Search for the cell housing the specified text and yield its [X, Y] center coordinate. 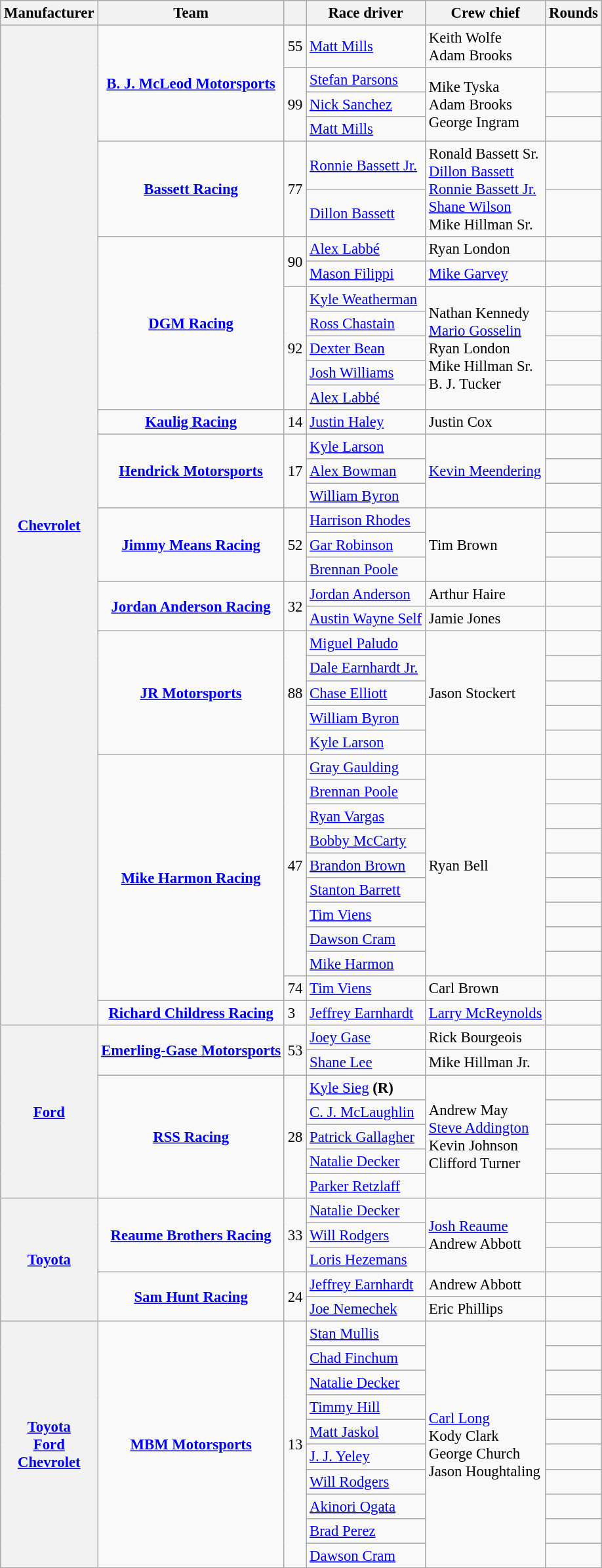
C. J. McLaughlin [366, 1112]
Toyota [49, 1260]
Gar Robinson [366, 545]
Arthur Haire [485, 595]
Jordan Anderson Racing [191, 607]
Emerling-Gase Motorsports [191, 1050]
Mike Harmon Racing [191, 878]
Joe Nemechek [366, 1309]
Harrison Rhodes [366, 520]
Stanton Barrett [366, 890]
JR Motorsports [191, 693]
92 [295, 348]
Ryan Vargas [366, 816]
Timmy Hill [366, 1407]
Tim Brown [485, 545]
Chad Finchum [366, 1358]
Kaulig Racing [191, 422]
Manufacturer [49, 13]
Mike Garvey [485, 274]
Reaume Brothers Racing [191, 1235]
Miguel Paludo [366, 644]
Kyle Sieg (R) [366, 1088]
Nick Sanchez [366, 105]
Patrick Gallagher [366, 1137]
Brandon Brown [366, 865]
Bassett Racing [191, 189]
Jamie Jones [485, 619]
Matt Jaskol [366, 1432]
Ryan London [485, 250]
14 [295, 422]
Justin Cox [485, 422]
RSS Racing [191, 1137]
99 [295, 105]
Kyle Weatherman [366, 299]
17 [295, 471]
Richard Childress Racing [191, 1013]
47 [295, 865]
Team [191, 13]
Stan Mullis [366, 1334]
Dillon Bassett [366, 214]
53 [295, 1050]
24 [295, 1297]
Josh Reaume Andrew Abbott [485, 1235]
Stefan Parsons [366, 80]
Crew chief [485, 13]
Gray Gaulding [366, 767]
Mike Tyska Adam Brooks George Ingram [485, 105]
32 [295, 607]
28 [295, 1137]
Chase Elliott [366, 693]
90 [295, 262]
DGM Racing [191, 324]
Race driver [366, 13]
Andrew May Steve Addington Kevin Johnson Clifford Turner [485, 1137]
Shane Lee [366, 1063]
Alex Bowman [366, 471]
Dexter Bean [366, 348]
B. J. McLeod Motorsports [191, 84]
Jordan Anderson [366, 595]
Nathan Kennedy Mario Gosselin Ryan London Mike Hillman Sr. B. J. Tucker [485, 348]
Keith Wolfe Adam Brooks [485, 47]
Sam Hunt Racing [191, 1297]
77 [295, 189]
Ronnie Bassett Jr. [366, 165]
Mike Hillman Jr. [485, 1063]
55 [295, 47]
74 [295, 989]
Loris Hezemans [366, 1260]
Josh Williams [366, 372]
Jason Stockert [485, 693]
Carl Brown [485, 989]
Ross Chastain [366, 323]
Chevrolet [49, 526]
Ronald Bassett Sr. Dillon Bassett Ronnie Bassett Jr. Shane Wilson Mike Hillman Sr. [485, 189]
Hendrick Motorsports [191, 471]
Akinori Ogata [366, 1506]
Bobby McCarty [366, 841]
Rounds [573, 13]
3 [295, 1013]
Toyota Ford Chevrolet [49, 1445]
Jimmy Means Racing [191, 545]
Austin Wayne Self [366, 619]
Larry McReynolds [485, 1013]
Rick Bourgeois [485, 1038]
Eric Phillips [485, 1309]
88 [295, 693]
52 [295, 545]
33 [295, 1235]
Parker Retzlaff [366, 1186]
MBM Motorsports [191, 1445]
13 [295, 1445]
Justin Haley [366, 422]
Mike Harmon [366, 964]
J. J. Yeley [366, 1457]
Brad Perez [366, 1531]
Carl Long Kody Clark George Church Jason Houghtaling [485, 1445]
Joey Gase [366, 1038]
Andrew Abbott [485, 1284]
Ryan Bell [485, 865]
Dale Earnhardt Jr. [366, 669]
Kevin Meendering [485, 471]
Ford [49, 1112]
Mason Filippi [366, 274]
